Pinpoint the cell where the given text exists, returning its (x, y) midpoint coordinate. 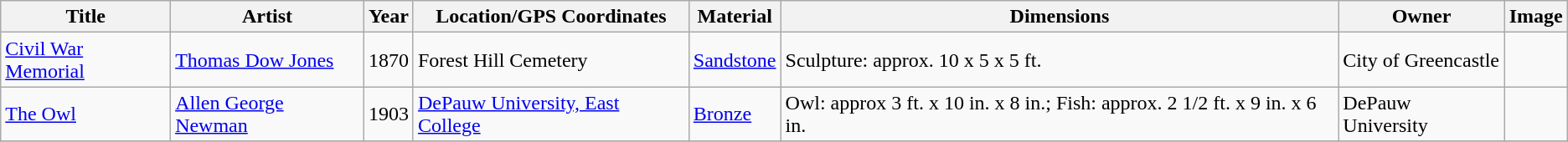
Thomas Dow Jones (268, 60)
Sandstone (735, 60)
Owl: approx 3 ft. x 10 in. x 8 in.; Fish: approx. 2 1/2 ft. x 9 in. x 6 in. (1060, 114)
Dimensions (1060, 17)
Material (735, 17)
Civil War Memorial (85, 60)
Artist (268, 17)
1870 (389, 60)
Bronze (735, 114)
Owner (1421, 17)
Forest Hill Cemetery (551, 60)
DePauw University (1421, 114)
Allen George Newman (268, 114)
Title (85, 17)
Image (1536, 17)
Sculpture: approx. 10 x 5 x 5 ft. (1060, 60)
DePauw University, East College (551, 114)
1903 (389, 114)
City of Greencastle (1421, 60)
The Owl (85, 114)
Location/GPS Coordinates (551, 17)
Year (389, 17)
